Pinpoint the cell where the given text exists, returning its [X, Y] midpoint coordinate. 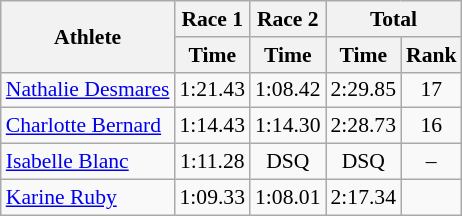
Nathalie Desmares [88, 90]
1:08.42 [288, 90]
Rank [432, 55]
Karine Ruby [88, 197]
Isabelle Blanc [88, 162]
Total [394, 19]
Race 1 [212, 19]
1:08.01 [288, 197]
Race 2 [288, 19]
16 [432, 126]
Athlete [88, 36]
1:14.30 [288, 126]
1:09.33 [212, 197]
17 [432, 90]
1:21.43 [212, 90]
2:29.85 [364, 90]
2:17.34 [364, 197]
1:11.28 [212, 162]
– [432, 162]
1:14.43 [212, 126]
2:28.73 [364, 126]
Charlotte Bernard [88, 126]
